Provide the (x, y) coordinate of the cell's center where the given text is located.  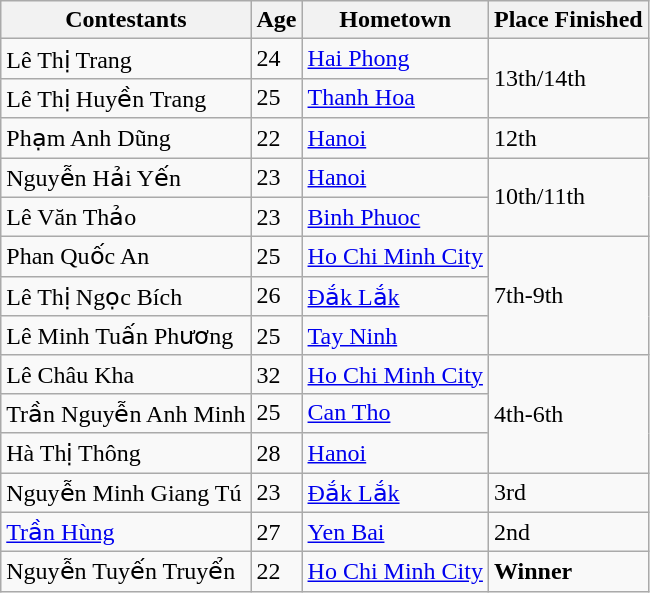
7th-9th (568, 296)
13th/14th (568, 78)
Trần Hùng (126, 532)
32 (276, 374)
Can Tho (395, 413)
Tay Ninh (395, 336)
Lê Văn Thảo (126, 217)
Nguyễn Minh Giang Tú (126, 492)
Age (276, 20)
Contestants (126, 20)
Lê Thị Trang (126, 59)
Trần Nguyễn Anh Minh (126, 413)
12th (568, 138)
Nguyễn Hải Yến (126, 178)
Place Finished (568, 20)
28 (276, 453)
Lê Minh Tuấn Phương (126, 336)
24 (276, 59)
Lê Thị Huyền Trang (126, 98)
Lê Châu Kha (126, 374)
Hà Thị Thông (126, 453)
Thanh Hoa (395, 98)
Phan Quốc An (126, 257)
Hometown (395, 20)
Winner (568, 572)
Lê Thị Ngọc Bích (126, 296)
2nd (568, 532)
27 (276, 532)
Hai Phong (395, 59)
3rd (568, 492)
Phạm Anh Dũng (126, 138)
10th/11th (568, 198)
Nguyễn Tuyến Truyển (126, 572)
26 (276, 296)
4th-6th (568, 414)
Yen Bai (395, 532)
Binh Phuoc (395, 217)
